Determine the (X, Y) coordinate at the center of the cell enclosing the given text.  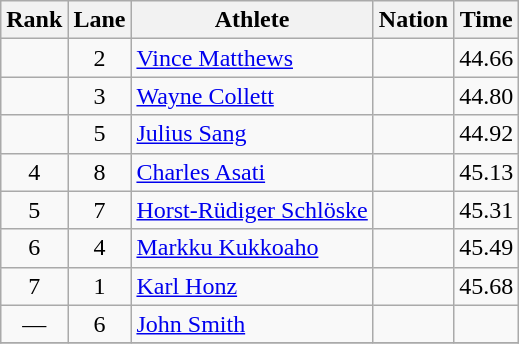
Julius Sang (252, 134)
Rank (34, 20)
44.80 (486, 96)
45.31 (486, 210)
Athlete (252, 20)
2 (100, 58)
3 (100, 96)
Wayne Collett (252, 96)
Lane (100, 20)
John Smith (252, 324)
44.66 (486, 58)
Karl Honz (252, 286)
Time (486, 20)
Markku Kukkoaho (252, 248)
Vince Matthews (252, 58)
44.92 (486, 134)
Nation (413, 20)
Horst-Rüdiger Schlöske (252, 210)
1 (100, 286)
45.68 (486, 286)
8 (100, 172)
45.49 (486, 248)
Charles Asati (252, 172)
45.13 (486, 172)
— (34, 324)
